Pinpoint the cell where the given text exists, returning its [x, y] midpoint coordinate. 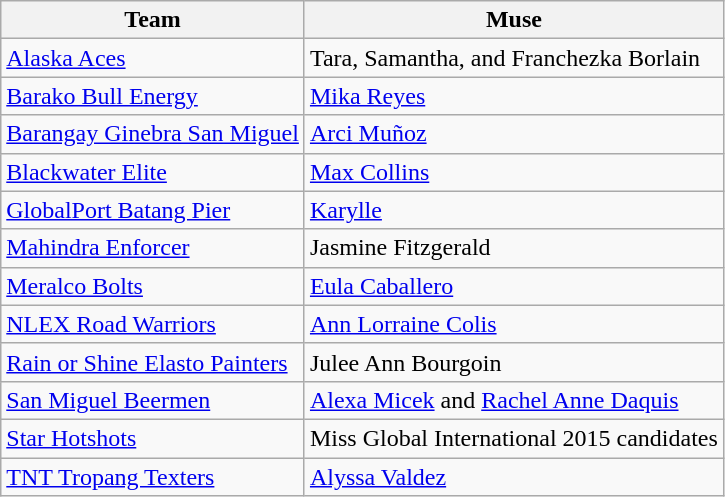
Alexa Micek and Rachel Anne Daquis [514, 400]
GlobalPort Batang Pier [153, 210]
Muse [514, 20]
Karylle [514, 210]
Arci Muñoz [514, 134]
Barako Bull Energy [153, 96]
Eula Caballero [514, 286]
Meralco Bolts [153, 286]
Blackwater Elite [153, 172]
San Miguel Beermen [153, 400]
Team [153, 20]
Barangay Ginebra San Miguel [153, 134]
Tara, Samantha, and Franchezka Borlain [514, 58]
Ann Lorraine Colis [514, 324]
Jasmine Fitzgerald [514, 248]
Max Collins [514, 172]
Alyssa Valdez [514, 477]
Alaska Aces [153, 58]
Mika Reyes [514, 96]
Star Hotshots [153, 438]
Julee Ann Bourgoin [514, 362]
Mahindra Enforcer [153, 248]
NLEX Road Warriors [153, 324]
Rain or Shine Elasto Painters [153, 362]
Miss Global International 2015 candidates [514, 438]
TNT Tropang Texters [153, 477]
